Return (x, y) of the center of cell containing provided text 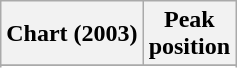
Chart (2003) (72, 34)
Peakposition (189, 34)
